Extract the [X, Y] coordinate from the center of the cell holding the provided text.  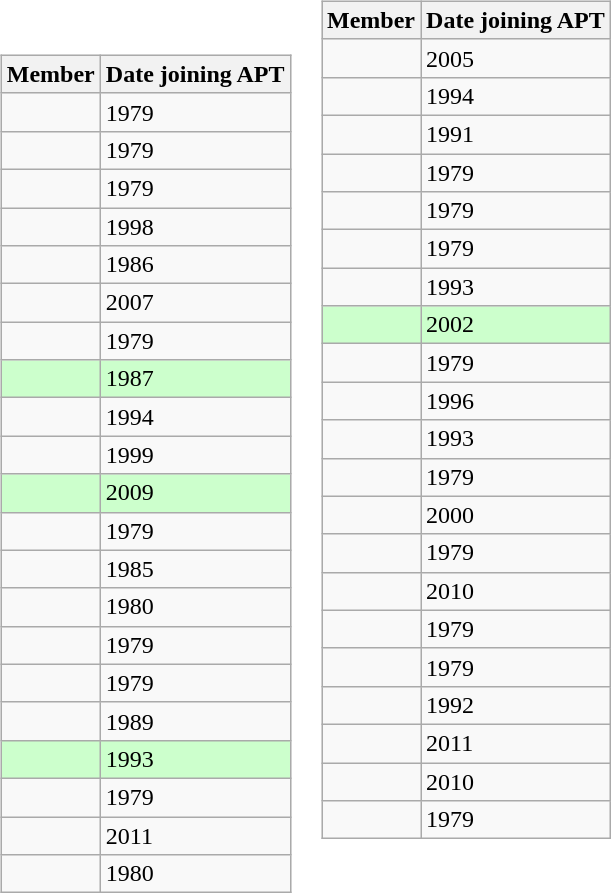
1992 [516, 705]
1985 [195, 569]
2009 [195, 493]
2005 [516, 58]
1989 [195, 721]
1996 [516, 401]
1998 [195, 227]
2007 [195, 303]
2000 [516, 515]
1999 [195, 455]
1991 [516, 134]
2002 [516, 325]
1986 [195, 265]
1987 [195, 379]
